Determine the [x, y] coordinate at the center of the cell enclosing the given text.  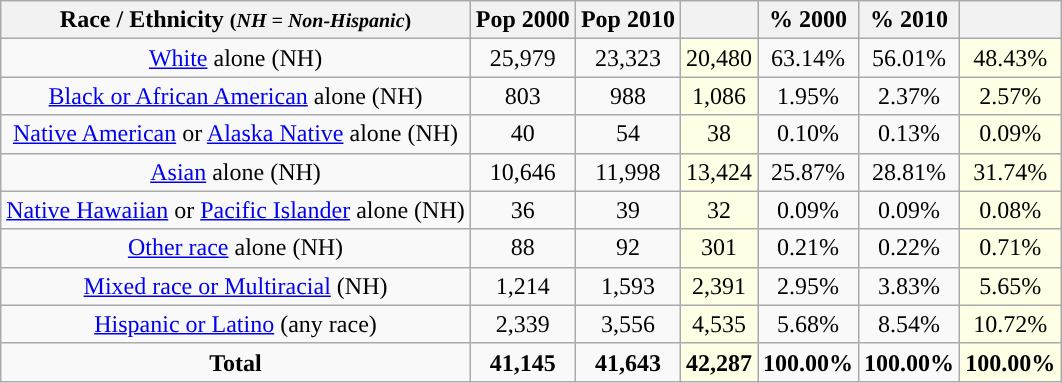
40 [522, 134]
13,424 [718, 172]
1,214 [522, 286]
20,480 [718, 58]
41,643 [628, 362]
25.87% [808, 172]
23,323 [628, 58]
48.43% [1010, 58]
5.65% [1010, 286]
Native American or Alaska Native alone (NH) [236, 134]
2,339 [522, 324]
0.21% [808, 248]
Native Hawaiian or Pacific Islander alone (NH) [236, 210]
2.95% [808, 286]
988 [628, 96]
Pop 2000 [522, 20]
36 [522, 210]
8.54% [910, 324]
3,556 [628, 324]
803 [522, 96]
% 2010 [910, 20]
0.08% [1010, 210]
2.37% [910, 96]
10.72% [1010, 324]
4,535 [718, 324]
10,646 [522, 172]
28.81% [910, 172]
1,086 [718, 96]
56.01% [910, 58]
0.22% [910, 248]
0.13% [910, 134]
54 [628, 134]
Black or African American alone (NH) [236, 96]
25,979 [522, 58]
0.71% [1010, 248]
92 [628, 248]
2.57% [1010, 96]
2,391 [718, 286]
Mixed race or Multiracial (NH) [236, 286]
5.68% [808, 324]
1.95% [808, 96]
Total [236, 362]
3.83% [910, 286]
Asian alone (NH) [236, 172]
301 [718, 248]
11,998 [628, 172]
% 2000 [808, 20]
39 [628, 210]
Pop 2010 [628, 20]
32 [718, 210]
White alone (NH) [236, 58]
41,145 [522, 362]
38 [718, 134]
42,287 [718, 362]
0.10% [808, 134]
88 [522, 248]
31.74% [1010, 172]
1,593 [628, 286]
Race / Ethnicity (NH = Non-Hispanic) [236, 20]
Hispanic or Latino (any race) [236, 324]
63.14% [808, 58]
Other race alone (NH) [236, 248]
